For the text-containing cell, return its midpoint in (X, Y) coordinate format. 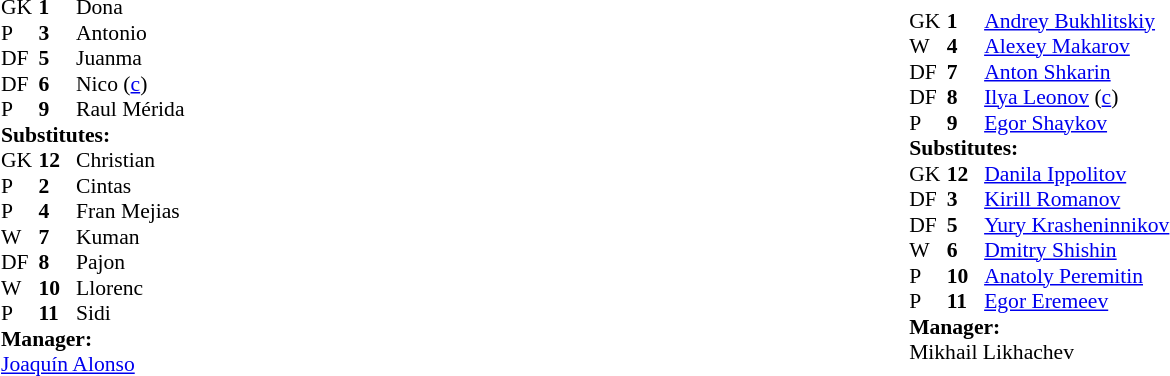
2 (57, 186)
Anatoly Peremitin (1076, 275)
Yury Krasheninnikov (1076, 224)
Mikhail Likhachev (1039, 352)
Nico (c) (130, 84)
Antonio (130, 33)
Raul Mérida (130, 109)
Llorenc (130, 288)
Egor Shaykov (1076, 122)
Kuman (130, 237)
Fran Mejias (130, 211)
Pajon (130, 263)
Danila Ippolitov (1076, 173)
Anton Shkarin (1076, 71)
Juanma (130, 59)
Dmitry Shishin (1076, 250)
Christian (130, 161)
Sidi (130, 313)
Alexey Makarov (1076, 46)
Kirill Romanov (1076, 199)
Ilya Leonov (c) (1076, 97)
Egor Eremeev (1076, 301)
1 (966, 20)
Cintas (130, 186)
Andrey Bukhlitskiy (1076, 20)
